Provide the (X, Y) coordinate of the cell's center where the given text is located.  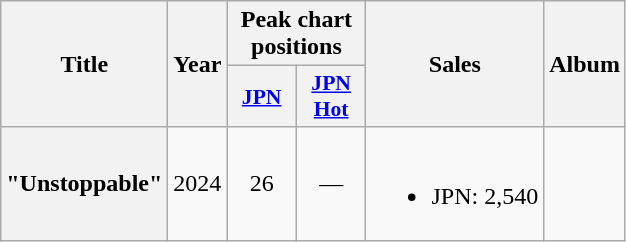
JPNHot (331, 96)
2024 (198, 184)
Year (198, 64)
Title (84, 64)
"Unstoppable" (84, 184)
26 (262, 184)
Album (585, 64)
Sales (455, 64)
JPN: 2,540 (455, 184)
Peak chartpositions (296, 34)
JPN (262, 96)
— (331, 184)
